Detect which cell encompasses the target text, then output its (x, y) center coordinate. 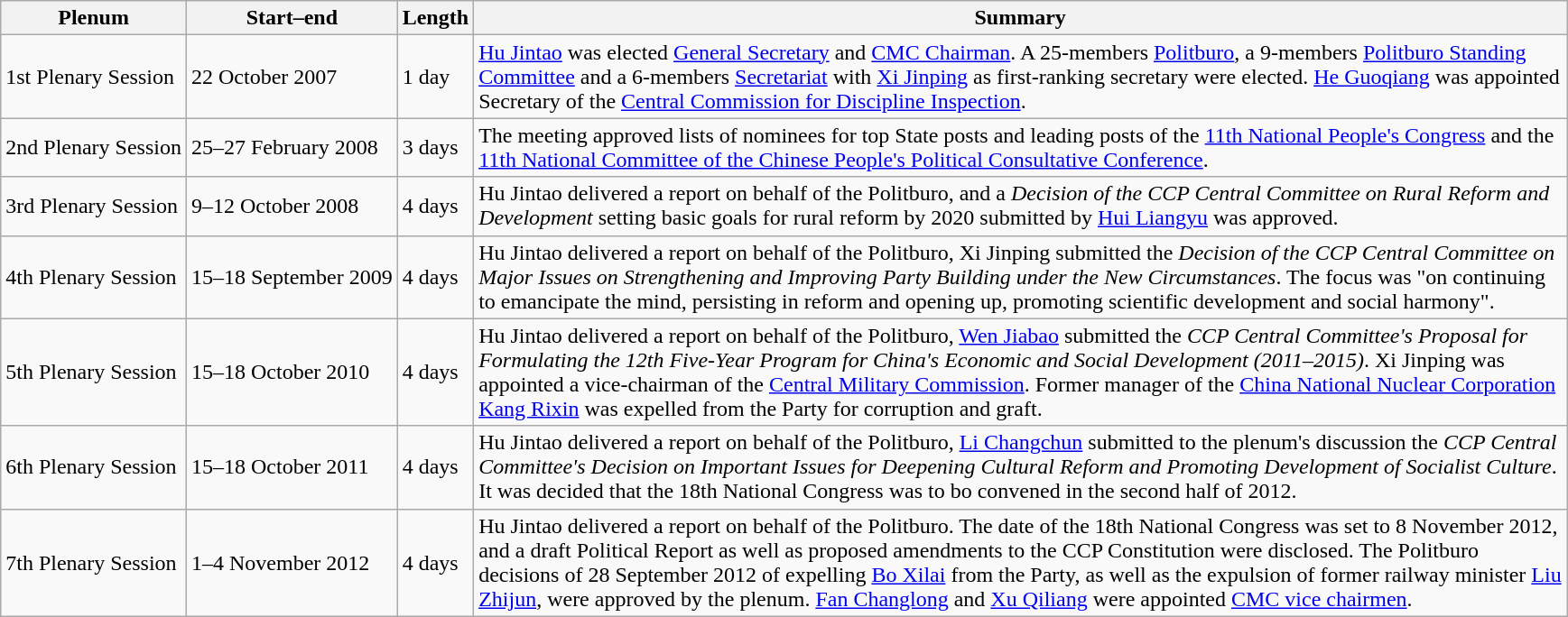
1–4 November 2012 (292, 563)
5th Plenary Session (94, 372)
2nd Plenary Session (94, 148)
Length (435, 18)
9–12 October 2008 (292, 206)
Start–end (292, 18)
15–18 October 2010 (292, 372)
7th Plenary Session (94, 563)
6th Plenary Session (94, 467)
Summary (1020, 18)
4th Plenary Session (94, 277)
1 day (435, 77)
1st Plenary Session (94, 77)
25–27 February 2008 (292, 148)
22 October 2007 (292, 77)
15–18 September 2009 (292, 277)
15–18 October 2011 (292, 467)
3 days (435, 148)
Plenum (94, 18)
3rd Plenary Session (94, 206)
